Capture the cell that displays the provided text and extract its [x, y] central coordinate. 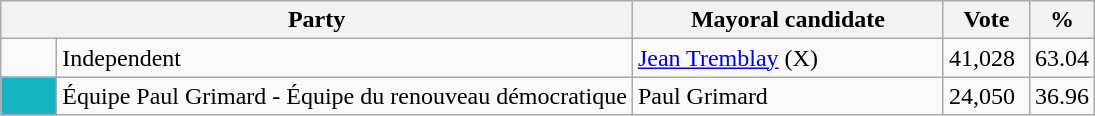
36.96 [1062, 96]
Vote [986, 20]
Mayoral candidate [788, 20]
Party [317, 20]
24,050 [986, 96]
Équipe Paul Grimard - Équipe du renouveau démocratique [345, 96]
% [1062, 20]
Paul Grimard [788, 96]
Independent [345, 58]
63.04 [1062, 58]
41,028 [986, 58]
Jean Tremblay (X) [788, 58]
